From the cell containing the given text, extract its center point as [X, Y] coordinate. 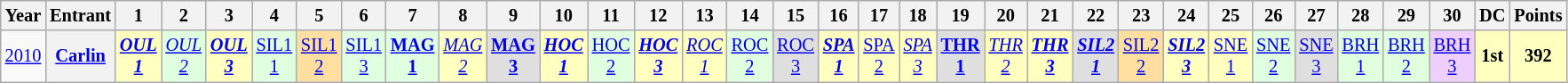
SPA1 [839, 56]
SPA2 [879, 56]
26 [1273, 15]
4 [274, 15]
8 [463, 15]
20 [1006, 15]
2 [184, 15]
ROC2 [750, 56]
ROC3 [796, 56]
SNE2 [1273, 56]
SIL12 [319, 56]
ROC1 [704, 56]
SIL23 [1186, 56]
THR2 [1006, 56]
6 [363, 15]
27 [1316, 15]
11 [611, 15]
BRH2 [1406, 56]
19 [961, 15]
7 [413, 15]
2010 [23, 56]
12 [658, 15]
HOC2 [611, 56]
16 [839, 15]
OUL2 [184, 56]
Points [1538, 15]
SNE3 [1316, 56]
Carlin [80, 56]
29 [1406, 15]
21 [1050, 15]
HOC1 [564, 56]
SIL22 [1141, 56]
MAG3 [513, 56]
SIL11 [274, 56]
SPA3 [918, 56]
THR1 [961, 56]
5 [319, 15]
28 [1360, 15]
1 [139, 15]
3 [229, 15]
9 [513, 15]
THR3 [1050, 56]
15 [796, 15]
17 [879, 15]
23 [1141, 15]
Year [23, 15]
18 [918, 15]
10 [564, 15]
392 [1538, 56]
14 [750, 15]
BRH3 [1453, 56]
13 [704, 15]
SNE1 [1231, 56]
BRH1 [1360, 56]
24 [1186, 15]
SIL21 [1096, 56]
SIL13 [363, 56]
30 [1453, 15]
DC [1492, 15]
MAG1 [413, 56]
22 [1096, 15]
MAG2 [463, 56]
Entrant [80, 15]
HOC3 [658, 56]
1st [1492, 56]
OUL1 [139, 56]
OUL3 [229, 56]
25 [1231, 15]
